For the text-containing cell, return its midpoint in [x, y] coordinate format. 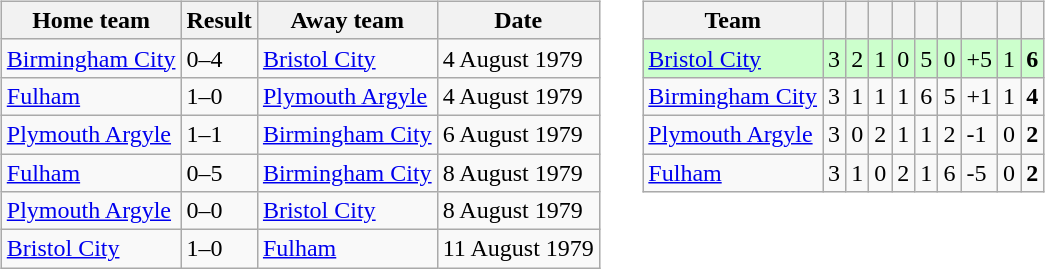
+5 [980, 58]
11 August 1979 [518, 249]
4 [1032, 96]
0–4 [219, 58]
1–1 [219, 134]
Date [518, 20]
Team [733, 20]
0–5 [219, 173]
+1 [980, 96]
Away team [347, 20]
6 August 1979 [518, 134]
-1 [980, 134]
-5 [980, 173]
Result [219, 20]
Home team [91, 20]
0–0 [219, 211]
